Identify which cell holds the provided text, then report its (x, y) central coordinate. 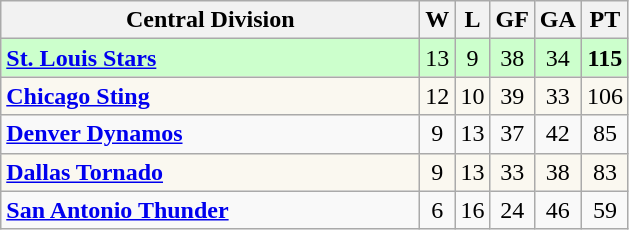
46 (558, 210)
PT (604, 20)
10 (472, 96)
39 (512, 96)
San Antonio Thunder (210, 210)
W (438, 20)
37 (512, 134)
GF (512, 20)
83 (604, 172)
24 (512, 210)
St. Louis Stars (210, 58)
Dallas Tornado (210, 172)
GA (558, 20)
Central Division (210, 20)
Denver Dynamos (210, 134)
Chicago Sting (210, 96)
6 (438, 210)
34 (558, 58)
16 (472, 210)
115 (604, 58)
59 (604, 210)
106 (604, 96)
L (472, 20)
85 (604, 134)
42 (558, 134)
12 (438, 96)
